Provide the (x, y) coordinate of the cell's center where the given text is located.  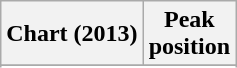
Peakposition (189, 34)
Chart (2013) (72, 34)
